Find where the given text appears and provide that cell's center as (X, Y) coordinate. 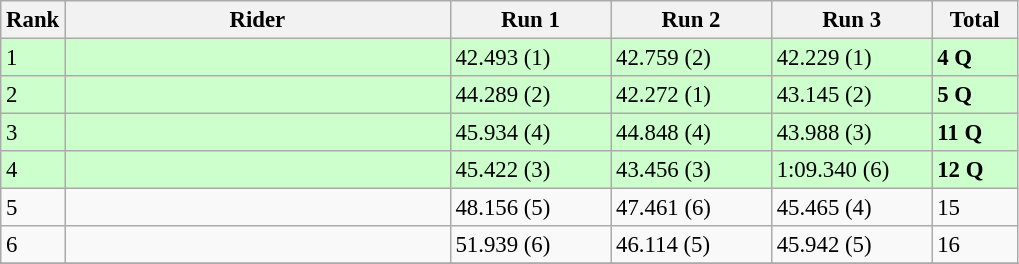
42.493 (1) (530, 58)
44.289 (2) (530, 95)
43.145 (2) (852, 95)
4 Q (975, 58)
2 (33, 95)
46.114 (5) (692, 245)
Rank (33, 20)
6 (33, 245)
16 (975, 245)
11 Q (975, 133)
1 (33, 58)
4 (33, 170)
Run 2 (692, 20)
45.465 (4) (852, 208)
Total (975, 20)
1:09.340 (6) (852, 170)
47.461 (6) (692, 208)
51.939 (6) (530, 245)
5 (33, 208)
Run 1 (530, 20)
48.156 (5) (530, 208)
45.934 (4) (530, 133)
43.988 (3) (852, 133)
Rider (258, 20)
42.272 (1) (692, 95)
45.942 (5) (852, 245)
42.229 (1) (852, 58)
12 Q (975, 170)
15 (975, 208)
5 Q (975, 95)
45.422 (3) (530, 170)
44.848 (4) (692, 133)
43.456 (3) (692, 170)
Run 3 (852, 20)
42.759 (2) (692, 58)
3 (33, 133)
